Capture the cell that displays the provided text and extract its [X, Y] central coordinate. 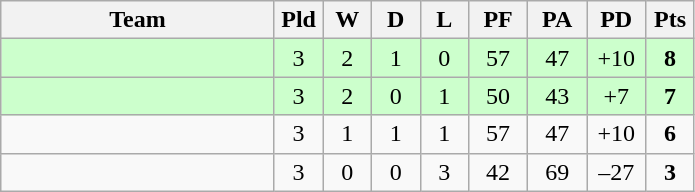
D [396, 20]
L [444, 20]
Pld [298, 20]
50 [498, 96]
43 [558, 96]
8 [670, 58]
Team [138, 20]
PF [498, 20]
W [348, 20]
6 [670, 134]
42 [498, 172]
–27 [616, 172]
+7 [616, 96]
PA [558, 20]
Pts [670, 20]
7 [670, 96]
PD [616, 20]
69 [558, 172]
